Return the (x, y) coordinate for the center point of the cell that contains the specified text.  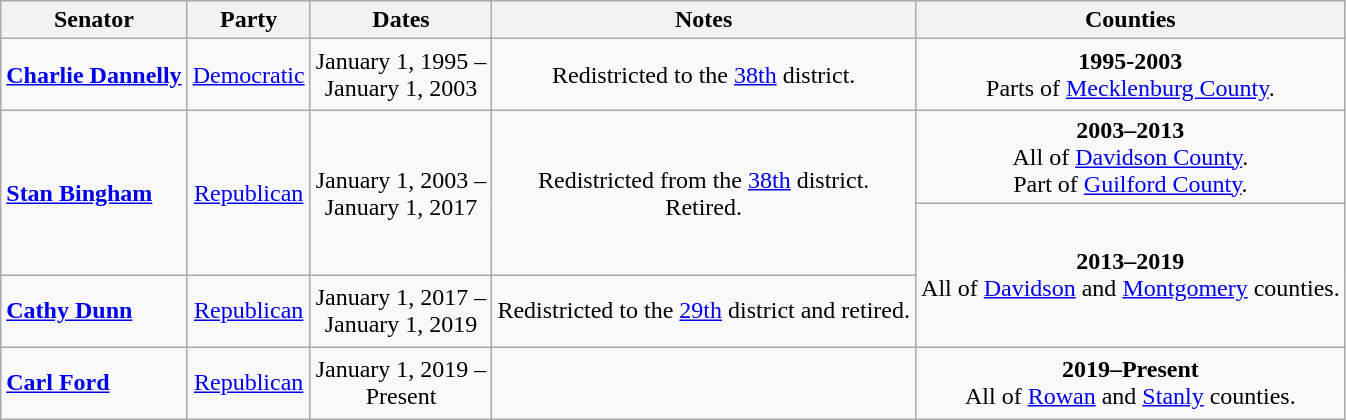
Party (248, 20)
Stan Bingham (94, 193)
Redistricted to the 29th district and retired. (704, 311)
2013–2019 All of Davidson and Montgomery counties. (1131, 275)
January 1, 2019 – Present (401, 383)
2019–Present All of Rowan and Stanly counties. (1131, 383)
January 1, 2017 – January 1, 2019 (401, 311)
2003–2013 All of Davidson County. Part of Guilford County. (1131, 157)
Notes (704, 20)
Democratic (248, 75)
1995-2003 Parts of Mecklenburg County. (1131, 75)
Dates (401, 20)
January 1, 2003 – January 1, 2017 (401, 193)
Charlie Dannelly (94, 75)
Carl Ford (94, 383)
January 1, 1995 – January 1, 2003 (401, 75)
Redistricted from the 38th district. Retired. (704, 193)
Counties (1131, 20)
Redistricted to the 38th district. (704, 75)
Cathy Dunn (94, 311)
Senator (94, 20)
